Identify which cell holds the provided text, then report its (x, y) central coordinate. 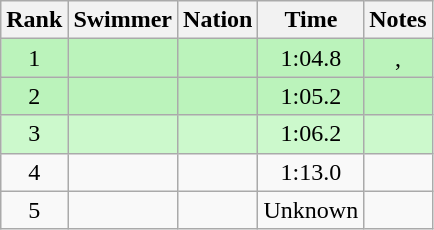
1:04.8 (311, 58)
1:13.0 (311, 172)
Swimmer (123, 20)
5 (34, 210)
1 (34, 58)
1:06.2 (311, 134)
1:05.2 (311, 96)
3 (34, 134)
Notes (398, 20)
Nation (218, 20)
4 (34, 172)
, (398, 58)
Rank (34, 20)
2 (34, 96)
Time (311, 20)
Unknown (311, 210)
